Detect which cell encompasses the target text, then output its [X, Y] center coordinate. 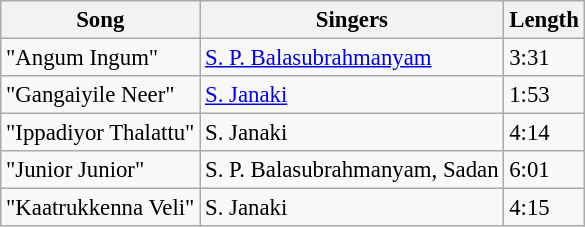
6:01 [544, 170]
1:53 [544, 95]
3:31 [544, 58]
"Angum Ingum" [100, 58]
S. P. Balasubrahmanyam, Sadan [352, 170]
"Ippadiyor Thalattu" [100, 133]
Length [544, 20]
S. P. Balasubrahmanyam [352, 58]
Singers [352, 20]
Song [100, 20]
"Junior Junior" [100, 170]
4:14 [544, 133]
"Gangaiyile Neer" [100, 95]
4:15 [544, 208]
"Kaatrukkenna Veli" [100, 208]
